Search for the cell housing the specified text and yield its (x, y) center coordinate. 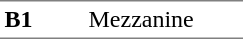
Mezzanine (164, 20)
B1 (42, 20)
